Determine the [X, Y] coordinate at the center of the cell enclosing the given text.  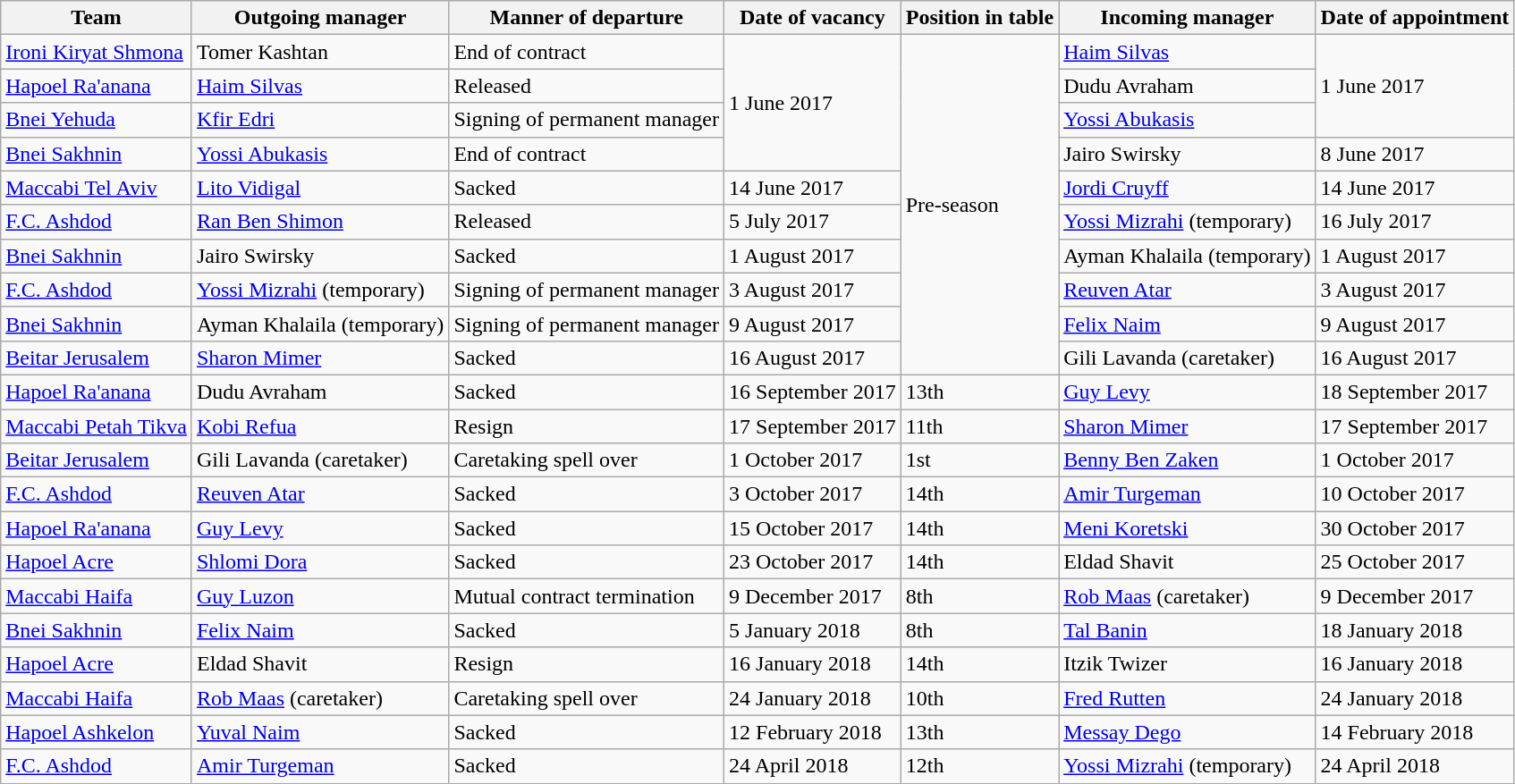
Lito Vidigal [320, 188]
Maccabi Petah Tikva [97, 426]
18 September 2017 [1415, 392]
Ran Ben Shimon [320, 222]
Mutual contract termination [587, 596]
5 January 2018 [813, 630]
25 October 2017 [1415, 562]
16 September 2017 [813, 392]
Hapoel Ashkelon [97, 732]
18 January 2018 [1415, 630]
14 February 2018 [1415, 732]
30 October 2017 [1415, 528]
5 July 2017 [813, 222]
Benny Ben Zaken [1188, 460]
12 February 2018 [813, 732]
Manner of departure [587, 18]
Position in table [979, 18]
Yuval Naim [320, 732]
12th [979, 766]
15 October 2017 [813, 528]
Tomer Kashtan [320, 52]
8 June 2017 [1415, 154]
Ironi Kiryat Shmona [97, 52]
10 October 2017 [1415, 494]
Tal Banin [1188, 630]
Incoming manager [1188, 18]
Outgoing manager [320, 18]
Pre-season [979, 206]
Fred Rutten [1188, 698]
Date of vacancy [813, 18]
23 October 2017 [813, 562]
1st [979, 460]
10th [979, 698]
Jordi Cruyff [1188, 188]
Date of appointment [1415, 18]
Team [97, 18]
Guy Luzon [320, 596]
16 July 2017 [1415, 222]
Meni Koretski [1188, 528]
11th [979, 426]
Bnei Yehuda [97, 120]
Itzik Twizer [1188, 664]
Kobi Refua [320, 426]
Kfir Edri [320, 120]
Messay Dego [1188, 732]
Maccabi Tel Aviv [97, 188]
Shlomi Dora [320, 562]
3 October 2017 [813, 494]
